Determine the (X, Y) coordinate at the center of the cell enclosing the given text.  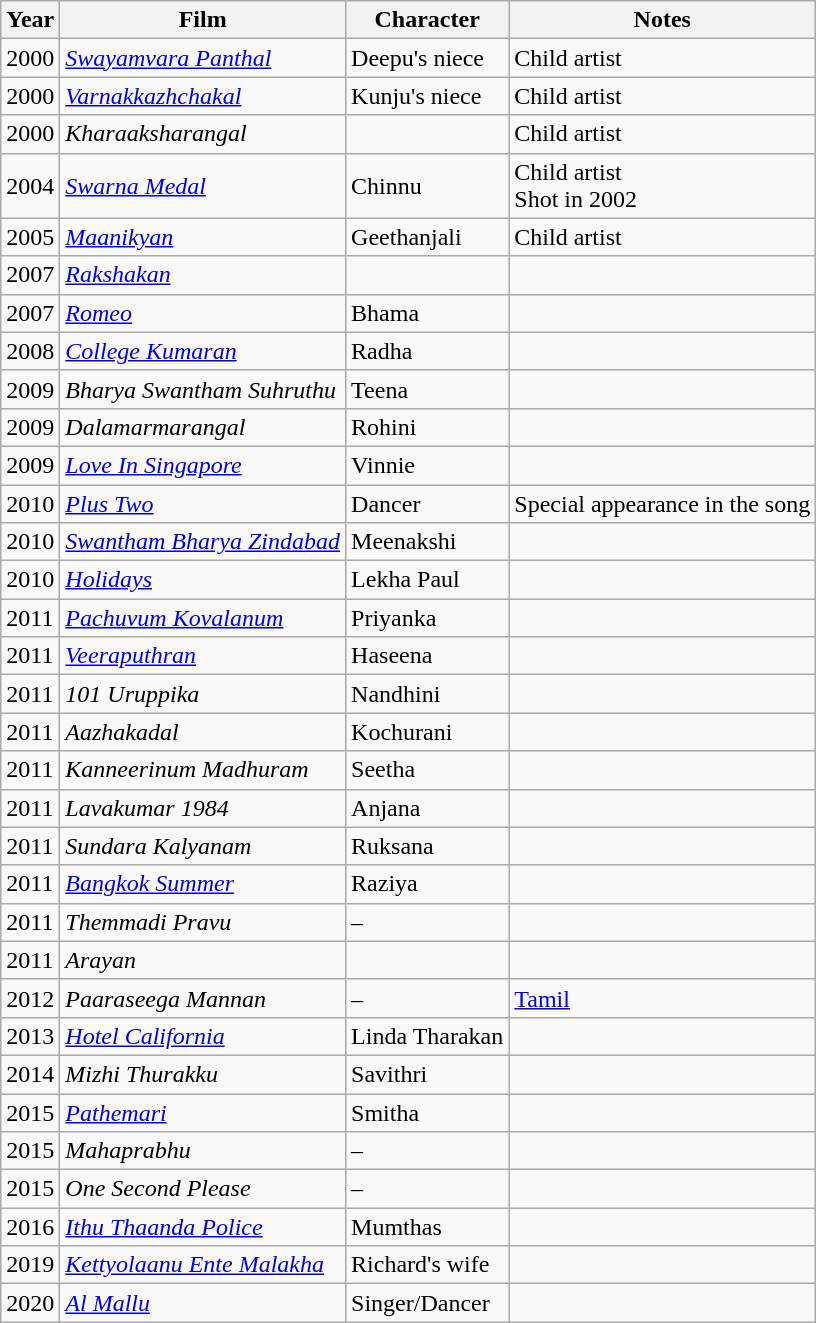
Lavakumar 1984 (203, 808)
Veeraputhran (203, 656)
2005 (30, 237)
Mizhi Thurakku (203, 1074)
Bangkok Summer (203, 884)
Ruksana (428, 846)
Dancer (428, 503)
Kanneerinum Madhuram (203, 770)
Mahaprabhu (203, 1151)
Kettyolaanu Ente Malakha (203, 1265)
2004 (30, 186)
Kunju's niece (428, 96)
Pathemari (203, 1113)
Child artistShot in 2002 (662, 186)
Year (30, 20)
College Kumaran (203, 351)
Aazhakadal (203, 732)
2014 (30, 1074)
101 Uruppika (203, 694)
Anjana (428, 808)
Maanikyan (203, 237)
Varnakkazhchakal (203, 96)
Seetha (428, 770)
Geethanjali (428, 237)
Notes (662, 20)
Deepu's niece (428, 58)
Sundara Kalyanam (203, 846)
Romeo (203, 313)
Nandhini (428, 694)
Mumthas (428, 1227)
Bharya Swantham Suhruthu (203, 389)
Film (203, 20)
Paaraseega Mannan (203, 998)
Lekha Paul (428, 580)
Ithu Thaanda Police (203, 1227)
Arayan (203, 960)
Rakshakan (203, 275)
Pachuvum Kovalanum (203, 618)
Chinnu (428, 186)
Character (428, 20)
Smitha (428, 1113)
2012 (30, 998)
2020 (30, 1303)
Rohini (428, 427)
Kharaaksharangal (203, 134)
2008 (30, 351)
Haseena (428, 656)
2013 (30, 1036)
Al Mallu (203, 1303)
Linda Tharakan (428, 1036)
Tamil (662, 998)
Bhama (428, 313)
Kochurani (428, 732)
Special appearance in the song (662, 503)
Meenakshi (428, 542)
Dalamarmarangal (203, 427)
Love In Singapore (203, 465)
Priyanka (428, 618)
2019 (30, 1265)
Teena (428, 389)
2016 (30, 1227)
Radha (428, 351)
Savithri (428, 1074)
Themmadi Pravu (203, 922)
Singer/Dancer (428, 1303)
Raziya (428, 884)
Vinnie (428, 465)
One Second Please (203, 1189)
Plus Two (203, 503)
Holidays (203, 580)
Richard's wife (428, 1265)
Hotel California (203, 1036)
Swantham Bharya Zindabad (203, 542)
Swarna Medal (203, 186)
Swayamvara Panthal (203, 58)
